Extract the [x, y] coordinate from the center of the cell holding the provided text.  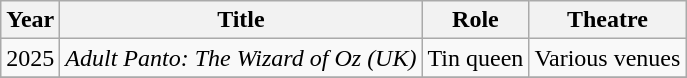
2025 [30, 58]
Year [30, 20]
Adult Panto: The Wizard of Oz (UK) [241, 58]
Tin queen [476, 58]
Title [241, 20]
Various venues [608, 58]
Theatre [608, 20]
Role [476, 20]
